Identify which cell holds the provided text, then report its [X, Y] central coordinate. 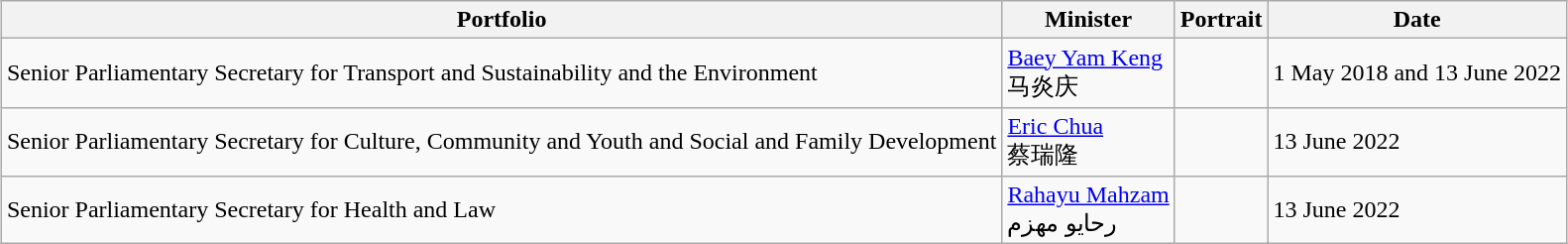
Senior Parliamentary Secretary for Health and Law [502, 210]
Date [1417, 20]
Eric Chua 蔡瑞隆 [1088, 142]
Senior Parliamentary Secretary for Culture, Community and Youth and Social and Family Development [502, 142]
Portfolio [502, 20]
Minister [1088, 20]
Portrait [1221, 20]
Rahayu Mahzam رحايو مهزم [1088, 210]
Senior Parliamentary Secretary for Transport and Sustainability and the Environment [502, 73]
1 May 2018 and 13 June 2022 [1417, 73]
Baey Yam Keng 马炎庆 [1088, 73]
